Scan for the cell matching the given text and deliver its (x, y) coordinate at center. 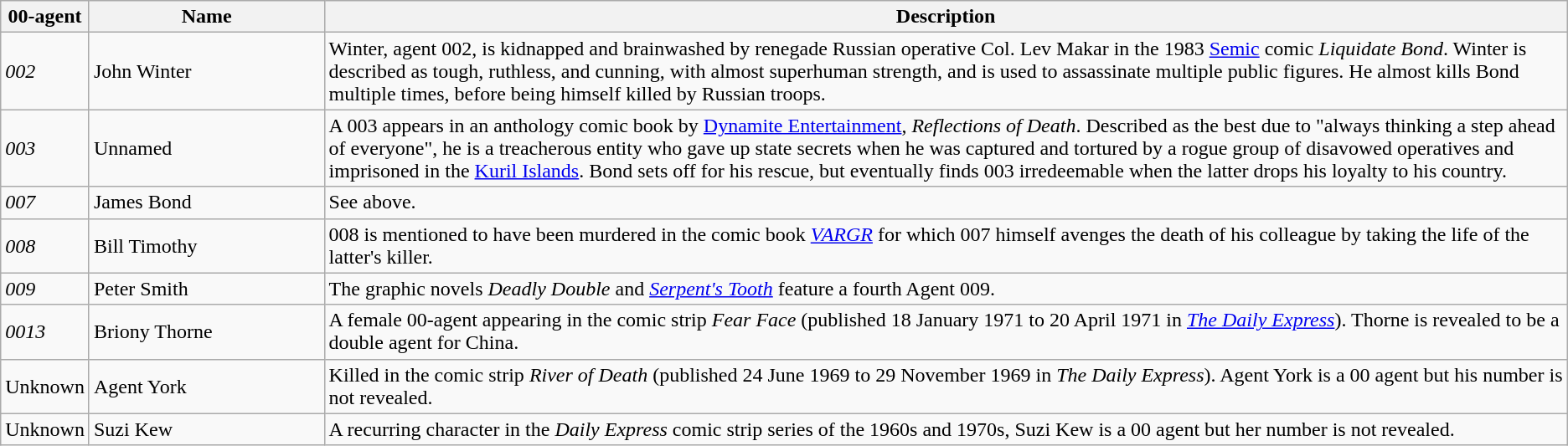
Unnamed (206, 148)
A recurring character in the Daily Express comic strip series of the 1960s and 1970s, Suzi Kew is a 00 agent but her number is not revealed. (946, 429)
Suzi Kew (206, 429)
Briony Thorne (206, 331)
008 (45, 246)
See above. (946, 202)
007 (45, 202)
Peter Smith (206, 289)
The graphic novels Deadly Double and Serpent's Tooth feature a fourth Agent 009. (946, 289)
John Winter (206, 71)
James Bond (206, 202)
00-agent (45, 17)
009 (45, 289)
Name (206, 17)
002 (45, 71)
Agent York (206, 387)
003 (45, 148)
0013 (45, 331)
Description (946, 17)
Bill Timothy (206, 246)
